Search for the cell housing the specified text and yield its (X, Y) center coordinate. 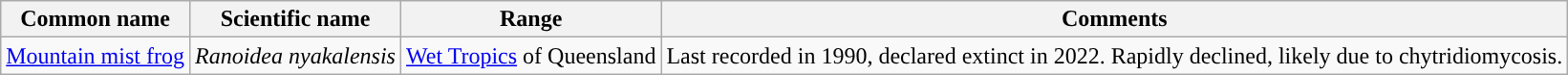
Ranoidea nyakalensis (294, 56)
Range (530, 19)
Last recorded in 1990, declared extinct in 2022. Rapidly declined, likely due to chytridiomycosis. (1114, 56)
Mountain mist frog (96, 56)
Wet Tropics of Queensland (530, 56)
Comments (1114, 19)
Scientific name (294, 19)
Common name (96, 19)
